Provide the (x, y) coordinate of the cell's center where the given text is located.  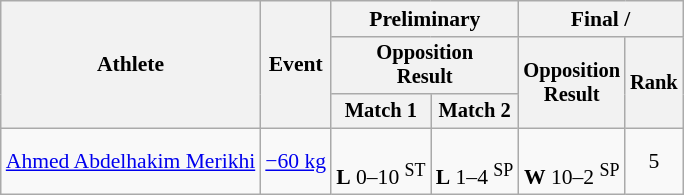
5 (654, 162)
Rank (654, 82)
Preliminary (424, 19)
Athlete (131, 64)
−60 kg (296, 162)
Ahmed Abdelhakim Merikhi (131, 162)
Match 1 (381, 111)
Final / (600, 19)
Match 2 (475, 111)
L 0–10 ST (381, 162)
W 10–2 SP (572, 162)
Event (296, 64)
L 1–4 SP (475, 162)
